From the cell containing the given text, extract its center point as [x, y] coordinate. 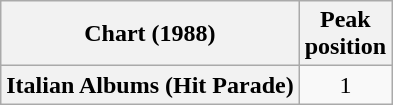
Peakposition [345, 34]
1 [345, 85]
Chart (1988) [150, 34]
Italian Albums (Hit Parade) [150, 85]
